Scan for the cell matching the given text and deliver its (X, Y) coordinate at center. 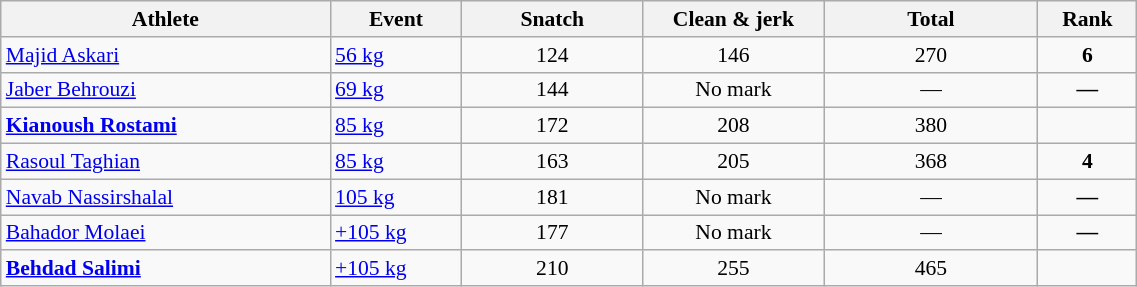
Event (396, 19)
Snatch (552, 19)
Total (931, 19)
Rank (1088, 19)
Jaber Behrouzi (166, 90)
56 kg (396, 55)
205 (734, 162)
105 kg (396, 197)
255 (734, 269)
Clean & jerk (734, 19)
146 (734, 55)
144 (552, 90)
6 (1088, 55)
177 (552, 233)
181 (552, 197)
Majid Askari (166, 55)
172 (552, 126)
465 (931, 269)
380 (931, 126)
4 (1088, 162)
Bahador Molaei (166, 233)
208 (734, 126)
Kianoush Rostami (166, 126)
Athlete (166, 19)
210 (552, 269)
Behdad Salimi (166, 269)
Navab Nassirshalal (166, 197)
69 kg (396, 90)
124 (552, 55)
163 (552, 162)
368 (931, 162)
270 (931, 55)
Rasoul Taghian (166, 162)
